Determine the [X, Y] coordinate at the center of the cell enclosing the given text.  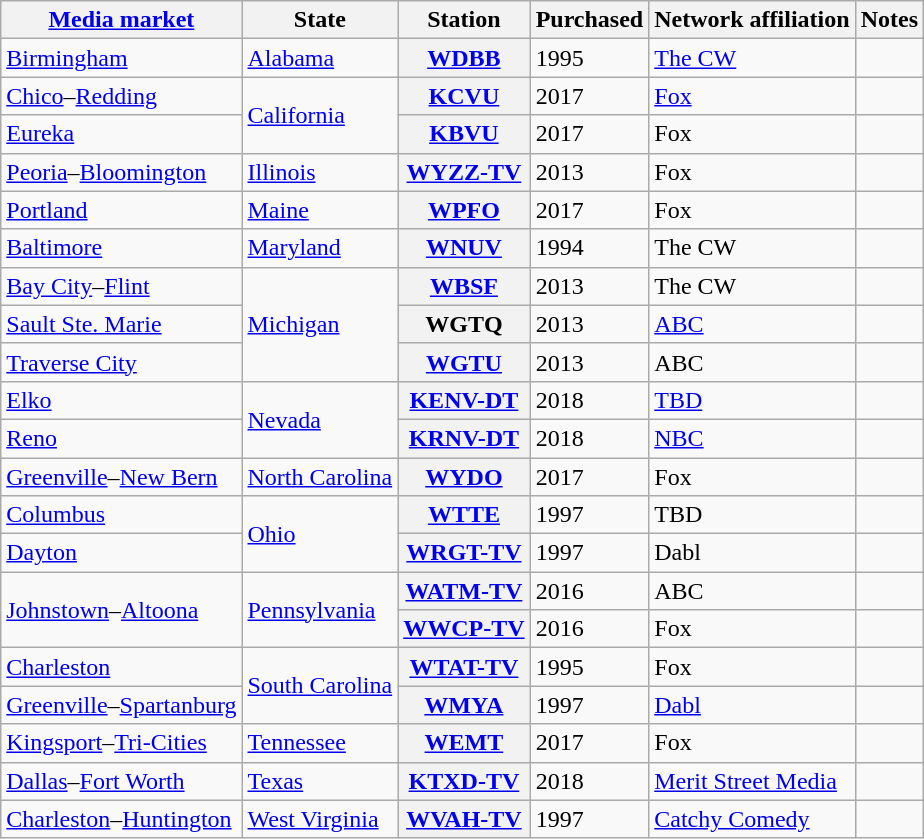
Maryland [320, 248]
Nevada [320, 419]
Notes [889, 20]
Traverse City [122, 362]
WYZZ-TV [464, 172]
Eureka [122, 134]
Alabama [320, 58]
WATM-TV [464, 591]
Chico–Redding [122, 96]
Sault Ste. Marie [122, 324]
WDBB [464, 58]
South Carolina [320, 686]
Illinois [320, 172]
Baltimore [122, 248]
WTTE [464, 515]
North Carolina [320, 477]
WGTQ [464, 324]
Johnstown–Altoona [122, 610]
Columbus [122, 515]
1994 [590, 248]
State [320, 20]
California [320, 115]
WRGT-TV [464, 553]
Purchased [590, 20]
Elko [122, 400]
KTXD-TV [464, 781]
WWCP-TV [464, 629]
Catchy Comedy [752, 819]
WTAT-TV [464, 667]
WNUV [464, 248]
WPFO [464, 210]
NBC [752, 438]
Greenville–New Bern [122, 477]
Bay City–Flint [122, 286]
KENV-DT [464, 400]
Dayton [122, 553]
Tennessee [320, 743]
KBVU [464, 134]
WBSF [464, 286]
Ohio [320, 534]
Dallas–Fort Worth [122, 781]
West Virginia [320, 819]
Michigan [320, 324]
Pennsylvania [320, 610]
Peoria–Bloomington [122, 172]
Charleston–Huntington [122, 819]
Birmingham [122, 58]
WVAH-TV [464, 819]
Station [464, 20]
Kingsport–Tri-Cities [122, 743]
KRNV-DT [464, 438]
WGTU [464, 362]
Media market [122, 20]
WMYA [464, 705]
Greenville–Spartanburg [122, 705]
Reno [122, 438]
KCVU [464, 96]
WYDO [464, 477]
Portland [122, 210]
Merit Street Media [752, 781]
Network affiliation [752, 20]
WEMT [464, 743]
Texas [320, 781]
Charleston [122, 667]
Maine [320, 210]
